Scan for the cell matching the given text and deliver its [X, Y] coordinate at center. 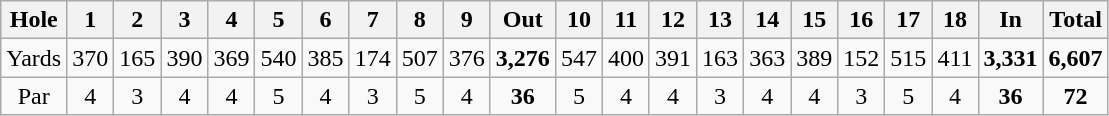
Par [34, 96]
14 [768, 20]
9 [466, 20]
2 [138, 20]
3,331 [1010, 58]
363 [768, 58]
15 [814, 20]
Yards [34, 58]
8 [420, 20]
18 [955, 20]
In [1010, 20]
547 [578, 58]
165 [138, 58]
11 [626, 20]
16 [862, 20]
390 [184, 58]
17 [908, 20]
13 [720, 20]
389 [814, 58]
3,276 [522, 58]
370 [90, 58]
540 [278, 58]
174 [372, 58]
Hole [34, 20]
Out [522, 20]
6 [326, 20]
1 [90, 20]
12 [672, 20]
6,607 [1076, 58]
376 [466, 58]
369 [232, 58]
400 [626, 58]
163 [720, 58]
152 [862, 58]
507 [420, 58]
515 [908, 58]
385 [326, 58]
72 [1076, 96]
10 [578, 20]
411 [955, 58]
391 [672, 58]
Total [1076, 20]
7 [372, 20]
